Determine the [x, y] coordinate at the center of the cell enclosing the given text.  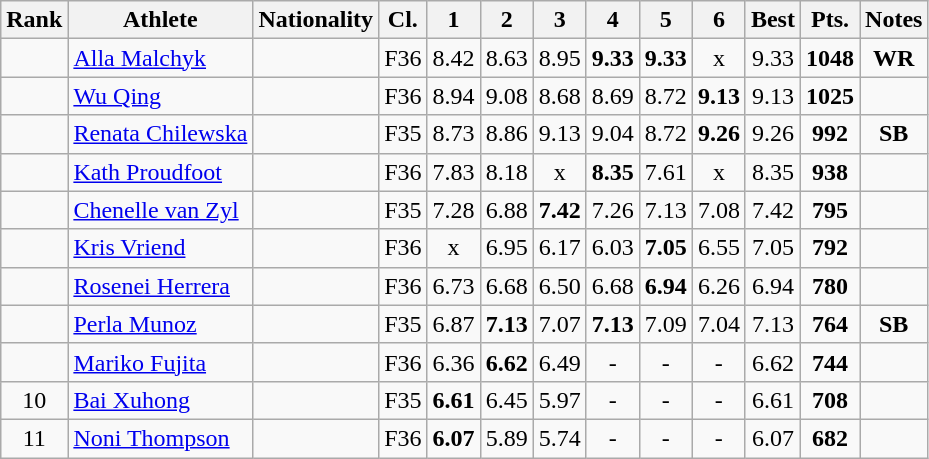
5.97 [560, 400]
6 [718, 20]
11 [34, 438]
1 [454, 20]
8.68 [560, 96]
8.86 [506, 134]
7.04 [718, 324]
Rosenei Herrera [160, 286]
Pts. [830, 20]
6.26 [718, 286]
6.17 [560, 248]
764 [830, 324]
Notes [894, 20]
Alla Malchyk [160, 58]
6.03 [612, 248]
8.95 [560, 58]
9.08 [506, 96]
6.55 [718, 248]
708 [830, 400]
3 [560, 20]
Chenelle van Zyl [160, 210]
8.42 [454, 58]
Mariko Fujita [160, 362]
938 [830, 172]
Kris Vriend [160, 248]
795 [830, 210]
Cl. [403, 20]
Noni Thompson [160, 438]
Bai Xuhong [160, 400]
7.28 [454, 210]
5 [666, 20]
7.26 [612, 210]
Nationality [316, 20]
Wu Qing [160, 96]
8.94 [454, 96]
6.87 [454, 324]
Perla Munoz [160, 324]
Athlete [160, 20]
6.36 [454, 362]
8.69 [612, 96]
8.18 [506, 172]
4 [612, 20]
992 [830, 134]
Renata Chilewska [160, 134]
744 [830, 362]
Best [772, 20]
Rank [34, 20]
5.89 [506, 438]
9.04 [612, 134]
792 [830, 248]
Kath Proudfoot [160, 172]
8.63 [506, 58]
682 [830, 438]
7.61 [666, 172]
7.08 [718, 210]
7.09 [666, 324]
7.07 [560, 324]
8.73 [454, 134]
7.83 [454, 172]
WR [894, 58]
6.45 [506, 400]
2 [506, 20]
780 [830, 286]
10 [34, 400]
6.73 [454, 286]
1025 [830, 96]
6.50 [560, 286]
6.95 [506, 248]
1048 [830, 58]
5.74 [560, 438]
6.88 [506, 210]
6.49 [560, 362]
